Output the (x, y) coordinate of the center of the cell containing the given text.  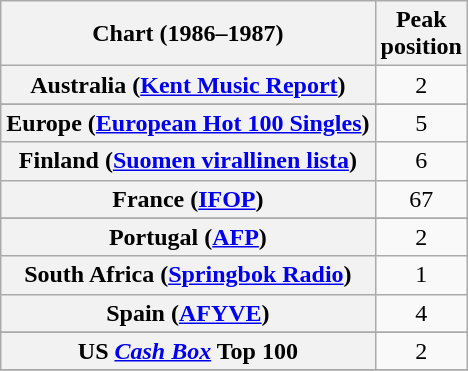
5 (421, 123)
Chart (1986–1987) (188, 34)
South Africa (Springbok Radio) (188, 275)
67 (421, 199)
US Cash Box Top 100 (188, 351)
Finland (Suomen virallinen lista) (188, 161)
Peakposition (421, 34)
1 (421, 275)
6 (421, 161)
4 (421, 313)
Spain (AFYVE) (188, 313)
Europe (European Hot 100 Singles) (188, 123)
France (IFOP) (188, 199)
Australia (Kent Music Report) (188, 85)
Portugal (AFP) (188, 237)
